Search for the cell housing the specified text and yield its (X, Y) center coordinate. 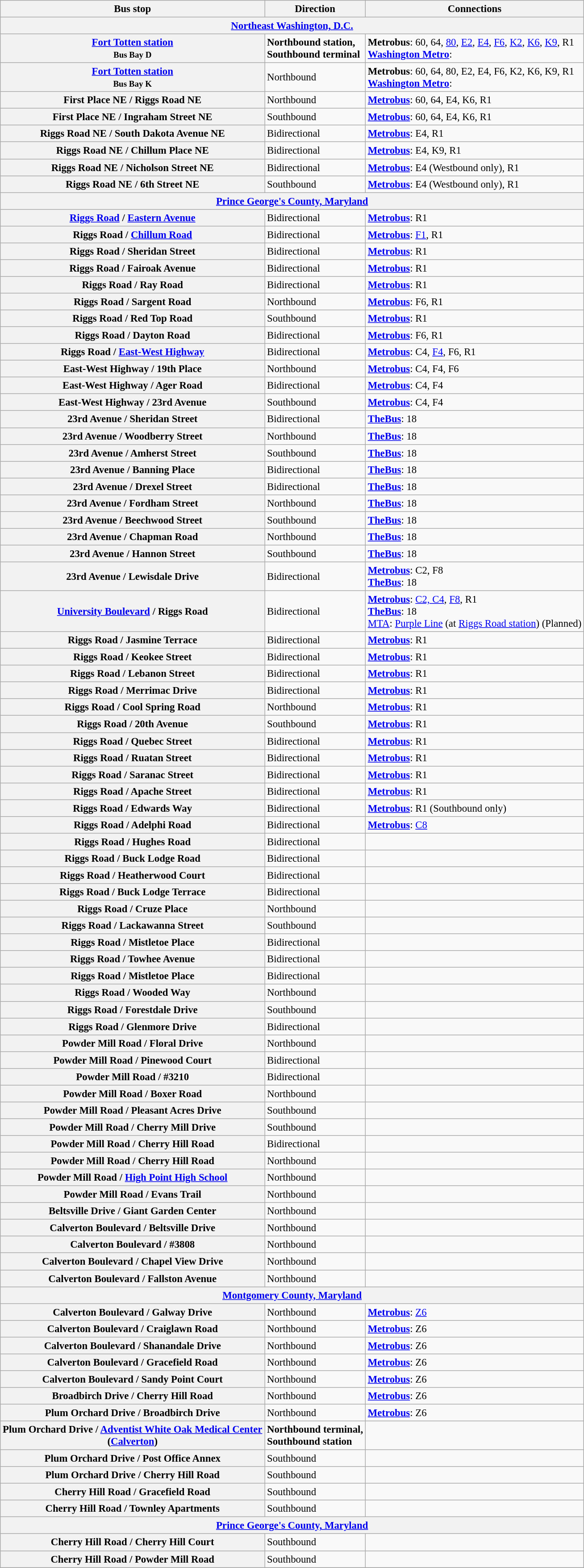
Riggs Road / Lebanon Street (133, 674)
Beltsville Drive / Giant Garden Center (133, 1211)
Metrobus: C2, F8 TheBus: 18 (474, 576)
Calverton Boulevard / Craiglawn Road (133, 1329)
Riggs Road / Eastern Avenue (133, 218)
Fort Totten stationBus Bay K (133, 78)
Riggs Road / Jasmine Terrace (133, 640)
University Boulevard / Riggs Road (133, 612)
Riggs Road / Heatherwood Court (133, 875)
Riggs Road / Hughes Road (133, 842)
Metrobus: E4, K9, R1 (474, 151)
Cherry Hill Road / Powder Mill Road (133, 1559)
Calverton Boulevard / Gracefield Road (133, 1363)
23rd Avenue / Fordham Street (133, 503)
Riggs Road / Apache Street (133, 791)
Calverton Boulevard / Chapel View Drive (133, 1262)
23rd Avenue / Drexel Street (133, 486)
First Place NE / Riggs Road NE (133, 100)
Plum Orchard Drive / Cherry Hill Road (133, 1475)
Riggs Road / Buck Lodge Terrace (133, 892)
Powder Mill Road / Cherry Mill Drive (133, 1127)
Calverton Boulevard / #3808 (133, 1245)
Riggs Road / Merrimac Drive (133, 691)
Cherry Hill Road / Gracefield Road (133, 1492)
Riggs Road / Glenmore Drive (133, 1027)
Riggs Road / East-West Highway (133, 352)
Bus stop (133, 9)
23rd Avenue / Hannon Street (133, 553)
Calverton Boulevard / Fallston Avenue (133, 1279)
23rd Avenue / Amherst Street (133, 453)
East-West Highway / 23rd Avenue (133, 402)
Calverton Boulevard / Galway Drive (133, 1312)
Riggs Road NE / South Dakota Avenue NE (133, 134)
Plum Orchard Drive / Broadbirch Drive (133, 1413)
Powder Mill Road / Evans Trail (133, 1195)
Plum Orchard Drive / Adventist White Oak Medical Center(Calverton) (133, 1436)
Riggs Road / Edwards Way (133, 808)
Riggs Road / Keokee Street (133, 657)
Powder Mill Road / #3210 (133, 1077)
Riggs Road / Sargent Road (133, 302)
Calverton Boulevard / Beltsville Drive (133, 1228)
Fort Totten stationBus Bay D (133, 48)
Riggs Road / Chillum Road (133, 235)
Riggs Road / Towhee Avenue (133, 959)
Riggs Road / Ray Road (133, 285)
East-West Highway / Ager Road (133, 386)
Direction (315, 9)
Calverton Boulevard / Shanandale Drive (133, 1346)
Riggs Road / Cool Spring Road (133, 707)
Riggs Road NE / Chillum Place NE (133, 151)
23rd Avenue / Beechwood Street (133, 520)
Riggs Road / Lackawanna Street (133, 926)
Calverton Boulevard / Sandy Point Court (133, 1379)
Metrobus: F1, R1 (474, 235)
Metrobus: C8 (474, 825)
23rd Avenue / Woodberry Street (133, 436)
Montgomery County, Maryland (292, 1295)
23rd Avenue / Banning Place (133, 470)
23rd Avenue / Lewisdale Drive (133, 576)
Northbound station,Southbound terminal (315, 48)
Riggs Road / Fairoak Avenue (133, 268)
Powder Mill Road / Boxer Road (133, 1094)
Northbound terminal,Southbound station (315, 1436)
Riggs Road / Red Top Road (133, 319)
Riggs Road / Dayton Road (133, 335)
Broadbirch Drive / Cherry Hill Road (133, 1396)
23rd Avenue / Sheridan Street (133, 419)
Powder Mill Road / Pleasant Acres Drive (133, 1111)
Riggs Road / Cruze Place (133, 909)
Riggs Road / Buck Lodge Road (133, 859)
Riggs Road / 20th Avenue (133, 724)
Cherry Hill Road / Cherry Hill Court (133, 1543)
Metrobus: C4, F4, F6, R1 (474, 352)
Cherry Hill Road / Townley Apartments (133, 1509)
Riggs Road NE / 6th Street NE (133, 184)
Riggs Road / Adelphi Road (133, 825)
Riggs Road / Ruatan Street (133, 758)
Powder Mill Road / High Point High School (133, 1178)
Riggs Road / Wooded Way (133, 993)
East-West Highway / 19th Place (133, 369)
Powder Mill Road / Floral Drive (133, 1043)
Riggs Road / Saranac Street (133, 775)
Metrobus: E4, R1 (474, 134)
Metrobus: R1 (Southbound only) (474, 808)
Riggs Road / Quebec Street (133, 741)
Metrobus: C4, F4, F6 (474, 369)
23rd Avenue / Chapman Road (133, 537)
Metrobus: C2, C4, F8, R1 TheBus: 18 MTA: Purple Line (at Riggs Road station) (Planned) (474, 612)
Riggs Road NE / Nicholson Street NE (133, 168)
Connections (474, 9)
First Place NE / Ingraham Street NE (133, 117)
Northeast Washington, D.C. (292, 26)
Plum Orchard Drive / Post Office Annex (133, 1459)
Powder Mill Road / Pinewood Court (133, 1060)
Riggs Road / Forestdale Drive (133, 1010)
Riggs Road / Sheridan Street (133, 252)
